Locate the cell with the specified text and output its [X, Y] center coordinate. 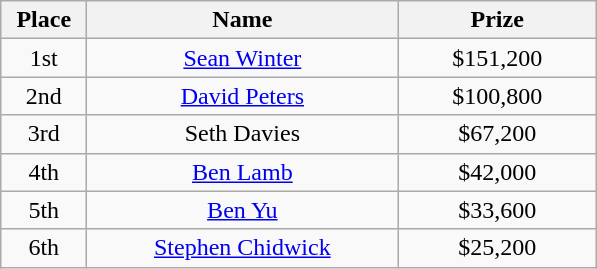
Seth Davies [242, 134]
6th [44, 248]
David Peters [242, 96]
$151,200 [498, 58]
1st [44, 58]
5th [44, 210]
2nd [44, 96]
$100,800 [498, 96]
Place [44, 20]
$25,200 [498, 248]
Stephen Chidwick [242, 248]
Ben Lamb [242, 172]
$33,600 [498, 210]
4th [44, 172]
$67,200 [498, 134]
Prize [498, 20]
Name [242, 20]
$42,000 [498, 172]
3rd [44, 134]
Sean Winter [242, 58]
Ben Yu [242, 210]
